Capture the cell that displays the provided text and extract its (X, Y) central coordinate. 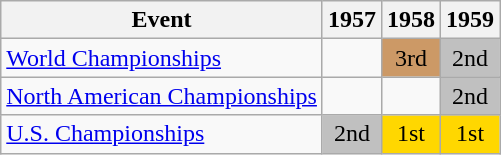
World Championships (162, 58)
Event (162, 20)
1958 (412, 20)
3rd (412, 58)
U.S. Championships (162, 134)
1957 (352, 20)
1959 (470, 20)
North American Championships (162, 96)
